Locate the cell with the specified text and output its [X, Y] center coordinate. 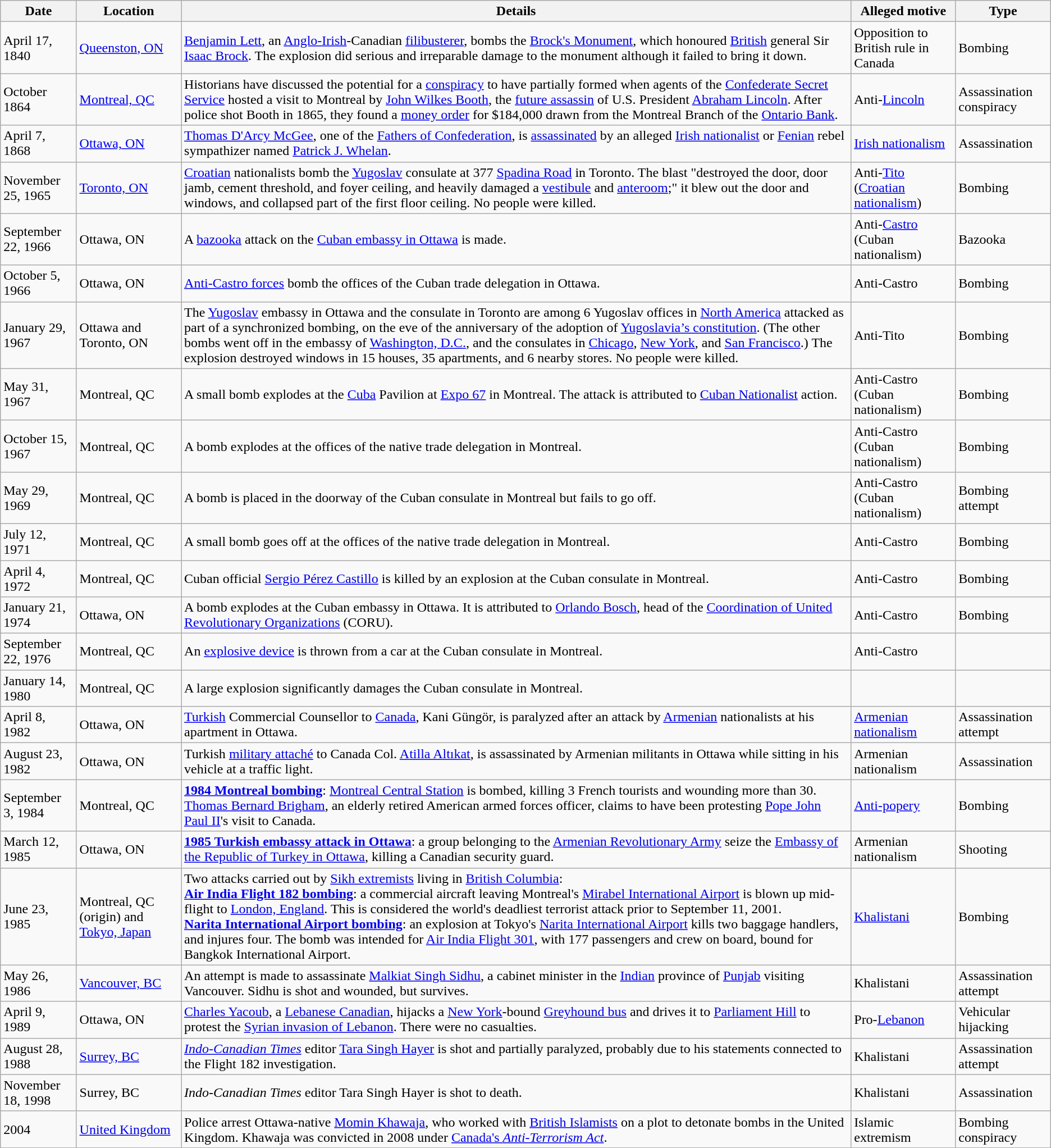
United Kingdom [129, 1129]
Anti-Tito [903, 335]
Cuban official Sergio Pérez Castillo is killed by an explosion at the Cuban consulate in Montreal. [517, 578]
A large explosion significantly damages the Cuban consulate in Montreal. [517, 689]
April 17, 1840 [38, 48]
Ottawa and Toronto, ON [129, 335]
November 25, 1965 [38, 188]
Bombing attempt [1003, 498]
Opposition to British rule in Canada [903, 48]
August 23, 1982 [38, 762]
June 23, 1985 [38, 917]
Anti-Castro forces bomb the offices of the Cuban trade delegation in Ottawa. [517, 283]
January 29, 1967 [38, 335]
May 29, 1969 [38, 498]
August 28, 1988 [38, 1056]
A small bomb explodes at the Cuba Pavilion at Expo 67 in Montreal. The attack is attributed to Cuban Nationalist action. [517, 394]
Date [38, 11]
Assassination conspiracy [1003, 99]
Indo-Canadian Times editor Tara Singh Hayer is shot to death. [517, 1093]
A bazooka attack on the Cuban embassy in Ottawa is made. [517, 239]
January 14, 1980 [38, 689]
Vancouver, BC [129, 983]
April 9, 1989 [38, 1020]
Toronto, ON [129, 188]
A bomb is placed in the doorway of the Cuban consulate in Montreal but fails to go off. [517, 498]
October 1864 [38, 99]
2004 [38, 1129]
October 15, 1967 [38, 446]
September 3, 1984 [38, 805]
A small bomb goes off at the offices of the native trade delegation in Montreal. [517, 541]
Vehicular hijacking [1003, 1020]
September 22, 1966 [38, 239]
Type [1003, 11]
September 22, 1976 [38, 652]
Islamic extremism [903, 1129]
Anti-Tito (Croatian nationalism) [903, 188]
November 18, 1998 [38, 1093]
Queenston, ON [129, 48]
Pro-Lebanon [903, 1020]
Montreal, QC (origin) and Tokyo, Japan [129, 917]
October 5, 1966 [38, 283]
A bomb explodes at the offices of the native trade delegation in Montreal. [517, 446]
Alleged motive [903, 11]
January 21, 1974 [38, 616]
July 12, 1971 [38, 541]
May 26, 1986 [38, 983]
Bazooka [1003, 239]
Shooting [1003, 849]
Anti-popery [903, 805]
April 4, 1972 [38, 578]
Bombing conspiracy [1003, 1129]
April 7, 1868 [38, 144]
March 12, 1985 [38, 849]
Details [517, 11]
Irish nationalism [903, 144]
May 31, 1967 [38, 394]
An explosive device is thrown from a car at the Cuban consulate in Montreal. [517, 652]
April 8, 1982 [38, 725]
Anti-Lincoln [903, 99]
Location [129, 11]
Turkish Commercial Counsellor to Canada, Kani Güngör, is paralyzed after an attack by Armenian nationalists at his apartment in Ottawa. [517, 725]
